Pinpoint the cell where the given text exists, returning its (x, y) midpoint coordinate. 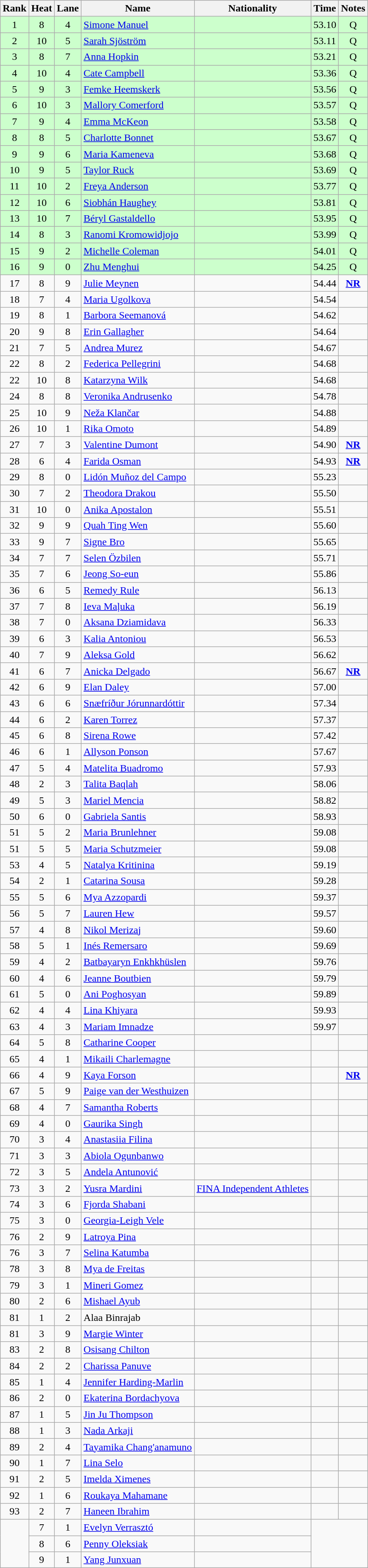
39 (14, 639)
Mishael Ayub (138, 1301)
Lidón Muñoz del Campo (138, 477)
29 (14, 477)
Name (138, 8)
59.97 (325, 1027)
59.69 (325, 946)
Maria Schutzmeier (138, 849)
Mariam Imnadze (138, 1027)
Catharine Cooper (138, 1043)
74 (14, 1204)
31 (14, 510)
38 (14, 622)
16 (14, 267)
55.65 (325, 542)
57.93 (325, 768)
80 (14, 1301)
55.23 (325, 477)
62 (14, 1011)
58.82 (325, 800)
54.89 (325, 428)
35 (14, 574)
Sarah Sjöström (138, 41)
Fjorda Shabani (138, 1204)
Matelita Buadromo (138, 768)
Mineri Gomez (138, 1285)
14 (14, 235)
58 (14, 946)
Inés Remersaro (138, 946)
54.67 (325, 348)
55.60 (325, 526)
73 (14, 1188)
57.34 (325, 703)
Sirena Rowe (138, 736)
78 (14, 1269)
Talita Baqlah (138, 784)
59.93 (325, 1011)
Katarzyna Wilk (138, 380)
65 (14, 1059)
24 (14, 396)
Mya Azzopardi (138, 897)
46 (14, 752)
53.95 (325, 219)
53 (14, 865)
36 (14, 590)
Heat (42, 8)
Anika Apostalon (138, 510)
25 (14, 412)
Penny Oleksiak (138, 1544)
Anicka Delgado (138, 671)
86 (14, 1398)
Zhu Menghui (138, 267)
Mya de Freitas (138, 1269)
Femke Heemskerk (138, 89)
71 (14, 1156)
Mallory Comerford (138, 105)
72 (14, 1172)
56.19 (325, 606)
Siobhán Haughey (138, 203)
54.01 (325, 251)
Maria Ugolkova (138, 299)
43 (14, 703)
53.77 (325, 186)
Yang Junxuan (138, 1560)
Paige van der Westhuizen (138, 1091)
12 (14, 203)
Aleksa Gold (138, 655)
58.06 (325, 784)
Lane (68, 8)
Snæfríður Jórunnardóttir (138, 703)
69 (14, 1123)
Osisang Chilton (138, 1350)
44 (14, 720)
32 (14, 526)
59.57 (325, 913)
53.81 (325, 203)
92 (14, 1495)
54.93 (325, 461)
Maria Kameneva (138, 154)
Barbora Seemanová (138, 315)
85 (14, 1382)
Mikaili Charlemagne (138, 1059)
Andrea Murez (138, 348)
53.56 (325, 89)
83 (14, 1350)
Quah Ting Wen (138, 526)
91 (14, 1479)
79 (14, 1285)
33 (14, 542)
54.64 (325, 332)
15 (14, 251)
54.44 (325, 283)
Farida Osman (138, 461)
59 (14, 962)
59.19 (325, 865)
Roukaya Mahamane (138, 1495)
Time (325, 8)
11 (14, 186)
59.79 (325, 978)
18 (14, 299)
Ieva Maļuka (138, 606)
Aksana Dziamidava (138, 622)
Margie Winter (138, 1334)
Ranomi Kromowidjojo (138, 235)
34 (14, 558)
Allyson Ponson (138, 752)
Erin Gallagher (138, 332)
21 (14, 348)
54.25 (325, 267)
57.67 (325, 752)
Taylor Ruck (138, 170)
55.71 (325, 558)
Emma McKeon (138, 121)
Valentine Dumont (138, 445)
67 (14, 1091)
54 (14, 881)
Jennifer Harding-Marlin (138, 1382)
Haneen Ibrahim (138, 1512)
53.11 (325, 41)
57.37 (325, 720)
Gabriela Santis (138, 816)
Ekaterina Bordachyova (138, 1398)
53.57 (325, 105)
Mariel Mencia (138, 800)
54.90 (325, 445)
Signe Bro (138, 542)
88 (14, 1430)
55.86 (325, 574)
89 (14, 1447)
61 (14, 994)
Maria Brunlehner (138, 833)
41 (14, 671)
Julie Meynen (138, 283)
Freya Anderson (138, 186)
57.42 (325, 736)
Batbayaryn Enkhkhüslen (138, 962)
Theodora Drakou (138, 493)
53.58 (325, 121)
Jin Ju Thompson (138, 1414)
37 (14, 606)
56 (14, 913)
19 (14, 315)
53.21 (325, 57)
50 (14, 816)
30 (14, 493)
47 (14, 768)
Kaya Forson (138, 1075)
59.76 (325, 962)
Catarina Sousa (138, 881)
Anastasiia Filina (138, 1140)
54.54 (325, 299)
55.50 (325, 493)
42 (14, 687)
Neža Klančar (138, 412)
60 (14, 978)
Natalya Kritinina (138, 865)
Jeong So-eun (138, 574)
Michelle Coleman (138, 251)
45 (14, 736)
84 (14, 1366)
53.36 (325, 73)
56.62 (325, 655)
Cate Campbell (138, 73)
55 (14, 897)
53.10 (325, 25)
58.93 (325, 816)
68 (14, 1107)
53.69 (325, 170)
Veronika Andrusenko (138, 396)
Simone Manuel (138, 25)
20 (14, 332)
Ani Poghosyan (138, 994)
63 (14, 1027)
28 (14, 461)
Evelyn Verrasztó (138, 1528)
48 (14, 784)
64 (14, 1043)
57 (14, 929)
Georgia-Leigh Vele (138, 1220)
53.99 (325, 235)
Selen Özbilen (138, 558)
90 (14, 1463)
17 (14, 283)
Selina Katumba (138, 1253)
59.37 (325, 897)
53.68 (325, 154)
56.33 (325, 622)
75 (14, 1220)
53.67 (325, 138)
56.53 (325, 639)
Nikol Merizaj (138, 929)
Elan Daley (138, 687)
Yusra Mardini (138, 1188)
59.28 (325, 881)
Notes (353, 8)
66 (14, 1075)
Kalia Antoniou (138, 639)
Lina Khiyara (138, 1011)
Abiola Ogunbanwo (138, 1156)
49 (14, 800)
Charlotte Bonnet (138, 138)
FINA Independent Athletes (253, 1188)
Latroya Pina (138, 1237)
Gaurika Singh (138, 1123)
57.00 (325, 687)
Nationality (253, 8)
27 (14, 445)
54.78 (325, 396)
54.88 (325, 412)
Jeanne Boutbien (138, 978)
Béryl Gastaldello (138, 219)
93 (14, 1512)
Federica Pellegrini (138, 364)
Remedy Rule (138, 590)
55.51 (325, 510)
Andela Antunović (138, 1172)
Samantha Roberts (138, 1107)
Imelda Ximenes (138, 1479)
Rank (14, 8)
54.62 (325, 315)
Rika Omoto (138, 428)
59.60 (325, 929)
Lauren Hew (138, 913)
Nada Arkaji (138, 1430)
Anna Hopkin (138, 57)
26 (14, 428)
Charissa Panuve (138, 1366)
Karen Torrez (138, 720)
Alaa Binrajab (138, 1317)
13 (14, 219)
Lina Selo (138, 1463)
40 (14, 655)
Tayamika Chang'anamuno (138, 1447)
56.13 (325, 590)
59.89 (325, 994)
56.67 (325, 671)
70 (14, 1140)
87 (14, 1414)
